Detect which cell encompasses the target text, then output its [X, Y] center coordinate. 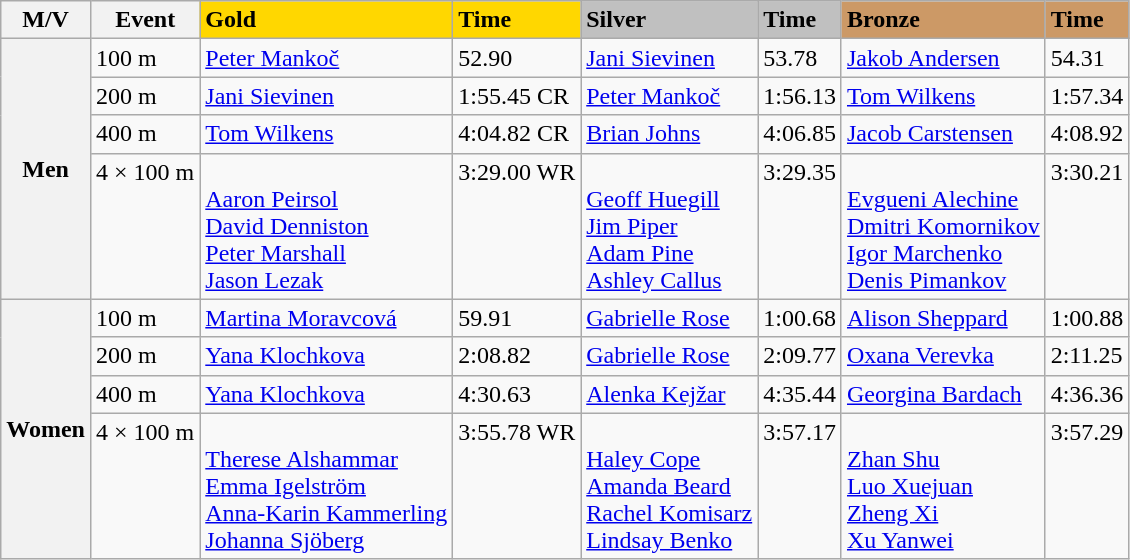
Martina Moravcová [326, 318]
Oxana Verevka [943, 356]
Jacob Carstensen [943, 134]
Silver [670, 20]
M/V [46, 20]
4:30.63 [517, 394]
Aaron PeirsolDavid DennistonPeter MarshallJason Lezak [326, 226]
Brian Johns [670, 134]
1:00.68 [800, 318]
Therese AlshammarEmma IgelströmAnna-Karin KammerlingJohanna Sjöberg [326, 486]
1:56.13 [800, 96]
4:06.85 [800, 134]
Alenka Kejžar [670, 394]
Men [46, 169]
3:29.35 [800, 226]
Women [46, 429]
1:55.45 CR [517, 96]
Georgina Bardach [943, 394]
Geoff HuegillJim PiperAdam PineAshley Callus [670, 226]
2:11.25 [1087, 356]
3:57.17 [800, 486]
1:57.34 [1087, 96]
Bronze [943, 20]
Haley CopeAmanda BeardRachel KomisarzLindsay Benko [670, 486]
4:04.82 CR [517, 134]
4:08.92 [1087, 134]
Zhan ShuLuo XuejuanZheng XiXu Yanwei [943, 486]
53.78 [800, 58]
2:09.77 [800, 356]
1:00.88 [1087, 318]
2:08.82 [517, 356]
54.31 [1087, 58]
52.90 [517, 58]
Evgueni AlechineDmitri KomornikovIgor MarchenkoDenis Pimankov [943, 226]
3:30.21 [1087, 226]
Gold [326, 20]
4:36.36 [1087, 394]
4:35.44 [800, 394]
Jakob Andersen [943, 58]
3:57.29 [1087, 486]
3:29.00 WR [517, 226]
3:55.78 WR [517, 486]
Event [144, 20]
Alison Sheppard [943, 318]
59.91 [517, 318]
